Provide the (X, Y) coordinate of the cell's center where the given text is located.  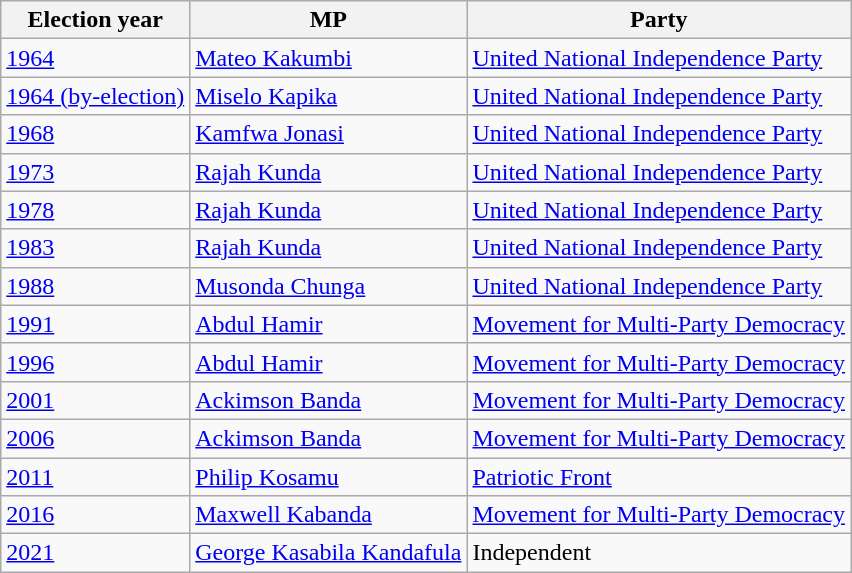
Kamfwa Jonasi (328, 134)
MP (328, 20)
Miselo Kapika (328, 96)
1988 (96, 286)
Maxwell Kabanda (328, 515)
2021 (96, 553)
Musonda Chunga (328, 286)
1964 (by-election) (96, 96)
George Kasabila Kandafula (328, 553)
1978 (96, 210)
Election year (96, 20)
1968 (96, 134)
2001 (96, 400)
1983 (96, 248)
1996 (96, 362)
Philip Kosamu (328, 477)
1991 (96, 324)
2011 (96, 477)
Patriotic Front (659, 477)
2006 (96, 438)
1973 (96, 172)
2016 (96, 515)
Party (659, 20)
Mateo Kakumbi (328, 58)
1964 (96, 58)
Independent (659, 553)
